Determine the (X, Y) coordinate at the center of the cell enclosing the given text.  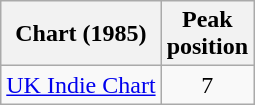
Chart (1985) (81, 34)
Peakposition (207, 34)
UK Indie Chart (81, 85)
7 (207, 85)
